Detect which cell encompasses the target text, then output its (X, Y) center coordinate. 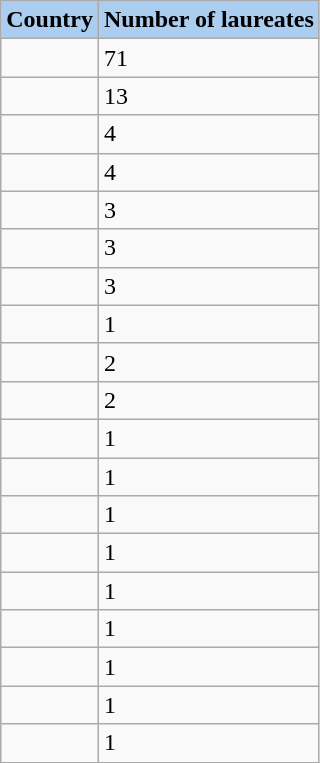
13 (208, 96)
Number of laureates (208, 20)
Country (50, 20)
71 (208, 58)
